From the cell containing the given text, extract its center point as [x, y] coordinate. 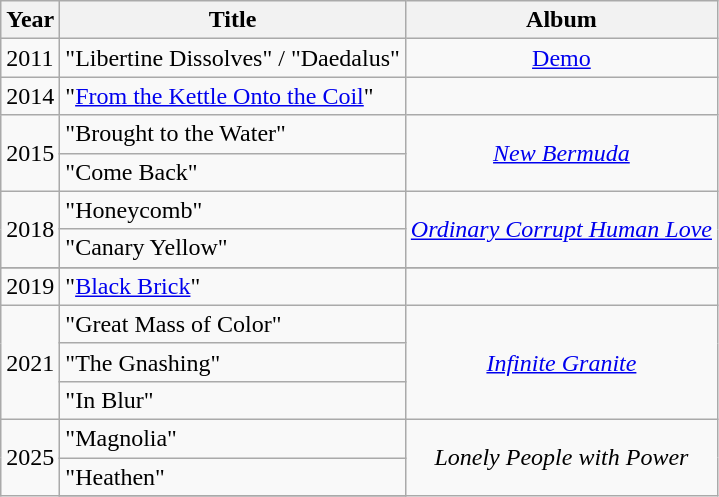
Title [233, 20]
"From the Kettle Onto the Coil" [233, 96]
2021 [30, 362]
Ordinary Corrupt Human Love [561, 229]
"In Blur" [233, 400]
"Libertine Dissolves" / "Daedalus" [233, 58]
New Bermuda [561, 153]
2019 [30, 286]
2014 [30, 96]
Demo [561, 58]
"Magnolia" [233, 438]
2018 [30, 229]
"The Gnashing" [233, 362]
"Brought to the Water" [233, 134]
2011 [30, 58]
Year [30, 20]
"Great Mass of Color" [233, 324]
Infinite Granite [561, 362]
"Heathen" [233, 477]
"Honeycomb" [233, 210]
"Black Brick" [233, 286]
Lonely People with Power [561, 457]
2025 [30, 457]
2015 [30, 153]
"Come Back" [233, 172]
Album [561, 20]
"Canary Yellow" [233, 248]
